Detect which cell encompasses the target text, then output its [x, y] center coordinate. 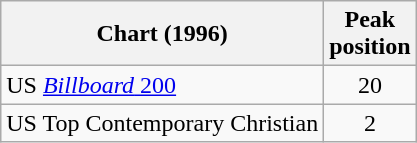
Peakposition [370, 34]
US Top Contemporary Christian [162, 123]
20 [370, 85]
Chart (1996) [162, 34]
2 [370, 123]
US Billboard 200 [162, 85]
